Determine the [x, y] coordinate at the center of the cell enclosing the given text.  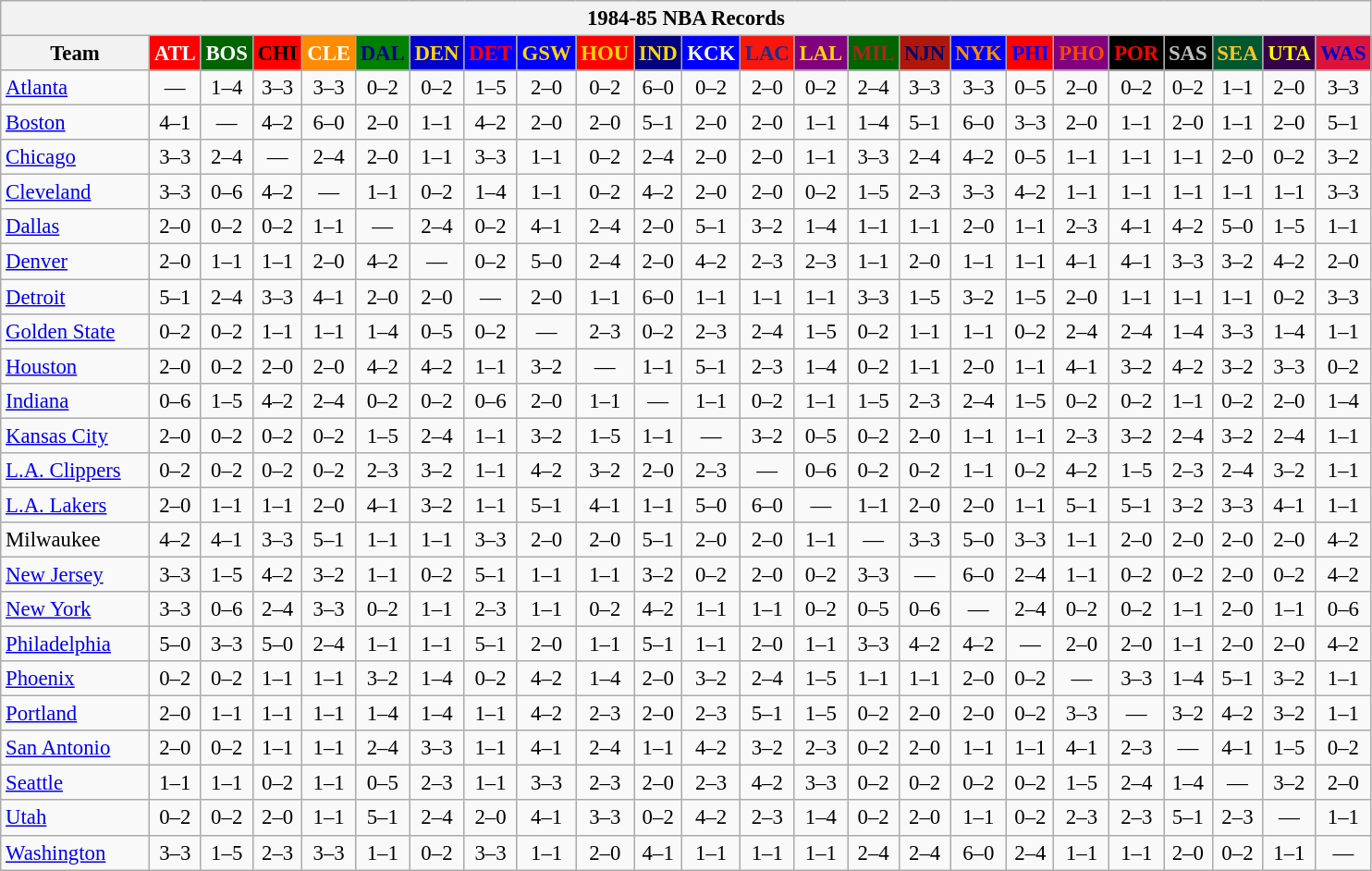
Denver [76, 262]
Houston [76, 366]
Detroit [76, 297]
DET [490, 54]
Cleveland [76, 192]
L.A. Lakers [76, 505]
POR [1137, 54]
Atlanta [76, 88]
SAS [1188, 54]
Washington [76, 853]
CHI [277, 54]
Philadelphia [76, 644]
L.A. Clippers [76, 471]
PHI [1030, 54]
LAL [821, 54]
ATL [175, 54]
WAS [1343, 54]
Chicago [76, 157]
DAL [383, 54]
Phoenix [76, 679]
CLE [329, 54]
Team [76, 54]
NYK [978, 54]
Golden State [76, 331]
Kansas City [76, 435]
Milwaukee [76, 540]
New Jersey [76, 574]
MIL [874, 54]
New York [76, 609]
UTA [1289, 54]
Seattle [76, 783]
BOS [227, 54]
LAC [767, 54]
KCK [712, 54]
Portland [76, 714]
Dallas [76, 227]
SEA [1237, 54]
NJN [925, 54]
San Antonio [76, 748]
Indiana [76, 400]
PHO [1082, 54]
HOU [605, 54]
DEN [436, 54]
IND [658, 54]
1984-85 NBA Records [686, 18]
Utah [76, 818]
Boston [76, 123]
GSW [546, 54]
